Return the (X, Y) coordinate for the center point of the cell that contains the specified text.  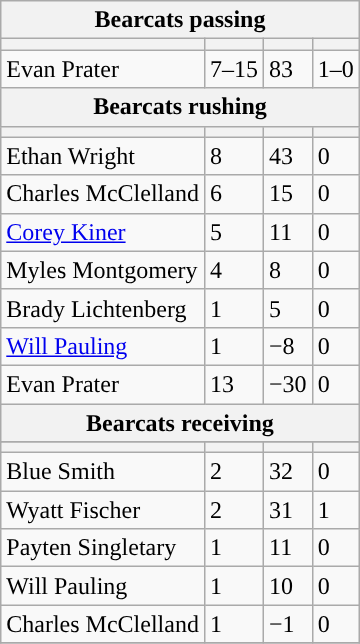
Brady Lichtenberg (103, 308)
43 (288, 156)
83 (288, 69)
Blue Smith (103, 472)
31 (288, 510)
−30 (288, 384)
7–15 (234, 69)
−8 (288, 346)
10 (288, 586)
32 (288, 472)
Myles Montgomery (103, 270)
1–0 (336, 69)
Payten Singletary (103, 548)
−1 (288, 624)
Bearcats rushing (180, 107)
4 (234, 270)
15 (288, 194)
Wyatt Fischer (103, 510)
Corey Kiner (103, 232)
Ethan Wright (103, 156)
6 (234, 194)
Bearcats receiving (180, 423)
Bearcats passing (180, 20)
13 (234, 384)
